Search for the cell housing the specified text and yield its (X, Y) center coordinate. 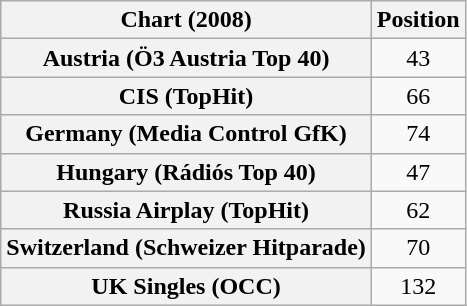
66 (418, 96)
Russia Airplay (TopHit) (186, 210)
Chart (2008) (186, 20)
Austria (Ö3 Austria Top 40) (186, 58)
74 (418, 134)
70 (418, 248)
Switzerland (Schweizer Hitparade) (186, 248)
UK Singles (OCC) (186, 286)
Germany (Media Control GfK) (186, 134)
132 (418, 286)
Hungary (Rádiós Top 40) (186, 172)
47 (418, 172)
62 (418, 210)
Position (418, 20)
CIS (TopHit) (186, 96)
43 (418, 58)
